Determine the [X, Y] coordinate at the center of the cell enclosing the given text.  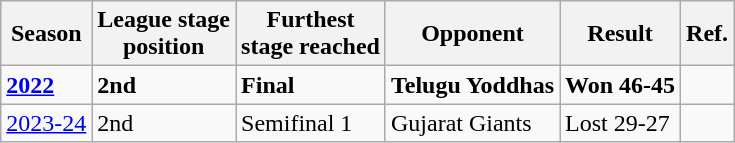
Season [46, 34]
Semifinal 1 [311, 123]
Ref. [708, 34]
2023-24 [46, 123]
Furtheststage reached [311, 34]
Lost 29-27 [620, 123]
Result [620, 34]
Won 46-45 [620, 85]
Telugu Yoddhas [472, 85]
2022 [46, 85]
League stageposition [164, 34]
Gujarat Giants [472, 123]
Opponent [472, 34]
Final [311, 85]
